Find where the given text appears and provide that cell's center as (X, Y) coordinate. 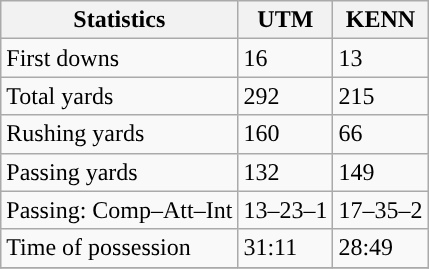
Rushing yards (120, 134)
17–35–2 (380, 210)
13 (380, 58)
149 (380, 172)
16 (286, 58)
UTM (286, 20)
Total yards (120, 96)
Passing yards (120, 172)
Passing: Comp–Att–Int (120, 210)
KENN (380, 20)
132 (286, 172)
28:49 (380, 248)
160 (286, 134)
292 (286, 96)
Statistics (120, 20)
215 (380, 96)
66 (380, 134)
31:11 (286, 248)
13–23–1 (286, 210)
First downs (120, 58)
Time of possession (120, 248)
